Return [x, y] of the center of cell containing provided text 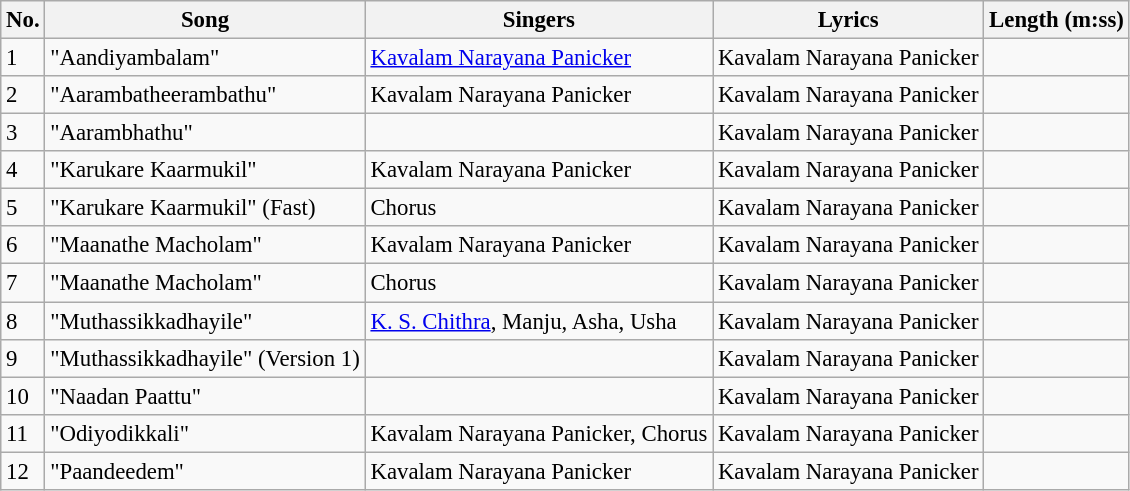
"Karukare Kaarmukil" [205, 170]
1 [23, 58]
"Karukare Kaarmukil" (Fast) [205, 208]
"Odiyodikkali" [205, 433]
9 [23, 358]
Length (m:ss) [1056, 20]
2 [23, 95]
12 [23, 471]
5 [23, 208]
7 [23, 283]
"Muthassikkadhayile" (Version 1) [205, 358]
"Paandeedem" [205, 471]
6 [23, 245]
"Naadan Paattu" [205, 396]
3 [23, 133]
"Aarambhathu" [205, 133]
Song [205, 20]
No. [23, 20]
4 [23, 170]
"Muthassikkadhayile" [205, 321]
8 [23, 321]
Singers [538, 20]
11 [23, 433]
"Aandiyambalam" [205, 58]
Lyrics [848, 20]
K. S. Chithra, Manju, Asha, Usha [538, 321]
Kavalam Narayana Panicker, Chorus [538, 433]
"Aarambatheerambathu" [205, 95]
10 [23, 396]
